Capture the cell that displays the provided text and extract its (x, y) central coordinate. 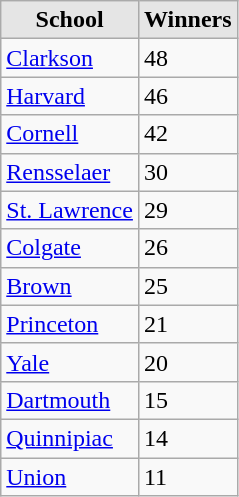
Dartmouth (70, 400)
Winners (188, 20)
School (70, 20)
Cornell (70, 134)
42 (188, 134)
15 (188, 400)
26 (188, 248)
29 (188, 210)
Rensselaer (70, 172)
11 (188, 477)
Yale (70, 362)
14 (188, 438)
Union (70, 477)
Princeton (70, 324)
Colgate (70, 248)
Brown (70, 286)
48 (188, 58)
Quinnipiac (70, 438)
Harvard (70, 96)
30 (188, 172)
46 (188, 96)
20 (188, 362)
Clarkson (70, 58)
St. Lawrence (70, 210)
21 (188, 324)
25 (188, 286)
